Determine the (X, Y) coordinate at the center of the cell enclosing the given text.  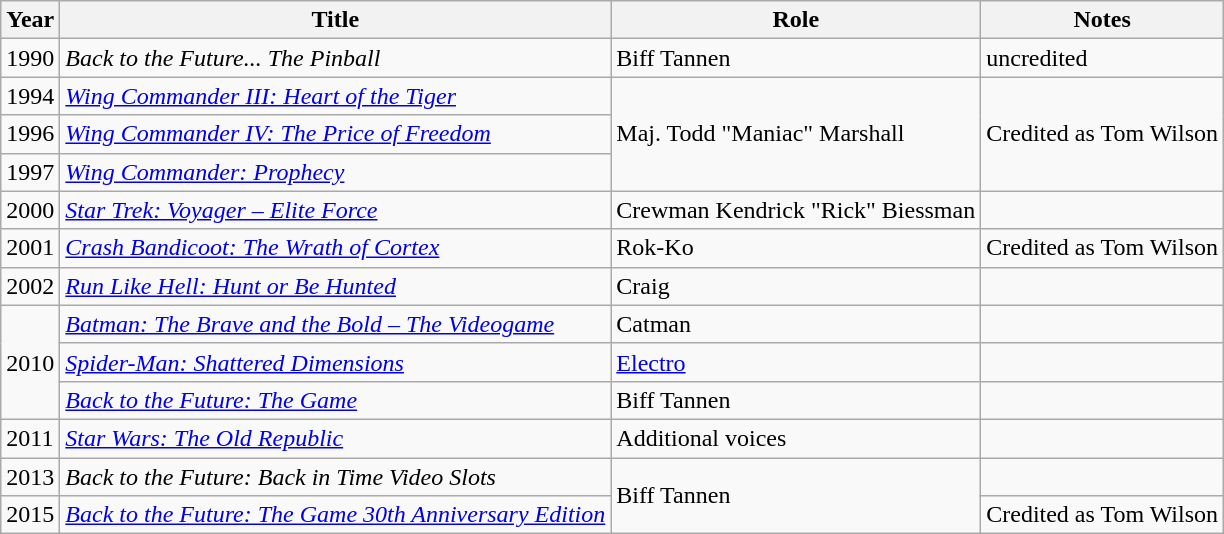
Additional voices (796, 438)
Rok-Ko (796, 248)
Electro (796, 362)
Role (796, 20)
2000 (30, 210)
1994 (30, 96)
Back to the Future: Back in Time Video Slots (336, 477)
1990 (30, 58)
Maj. Todd "Maniac" Marshall (796, 134)
Crewman Kendrick "Rick" Biessman (796, 210)
Batman: The Brave and the Bold – The Videogame (336, 324)
Year (30, 20)
Spider-Man: Shattered Dimensions (336, 362)
Back to the Future: The Game (336, 400)
Catman (796, 324)
Wing Commander IV: The Price of Freedom (336, 134)
1996 (30, 134)
Notes (1102, 20)
Wing Commander III: Heart of the Tiger (336, 96)
Run Like Hell: Hunt or Be Hunted (336, 286)
uncredited (1102, 58)
2013 (30, 477)
2010 (30, 362)
Star Trek: Voyager – Elite Force (336, 210)
Star Wars: The Old Republic (336, 438)
1997 (30, 172)
Back to the Future... The Pinball (336, 58)
Title (336, 20)
Crash Bandicoot: The Wrath of Cortex (336, 248)
Craig (796, 286)
2002 (30, 286)
2001 (30, 248)
2011 (30, 438)
Wing Commander: Prophecy (336, 172)
Back to the Future: The Game 30th Anniversary Edition (336, 515)
2015 (30, 515)
